Extract the [X, Y] coordinate from the center of the cell holding the provided text.  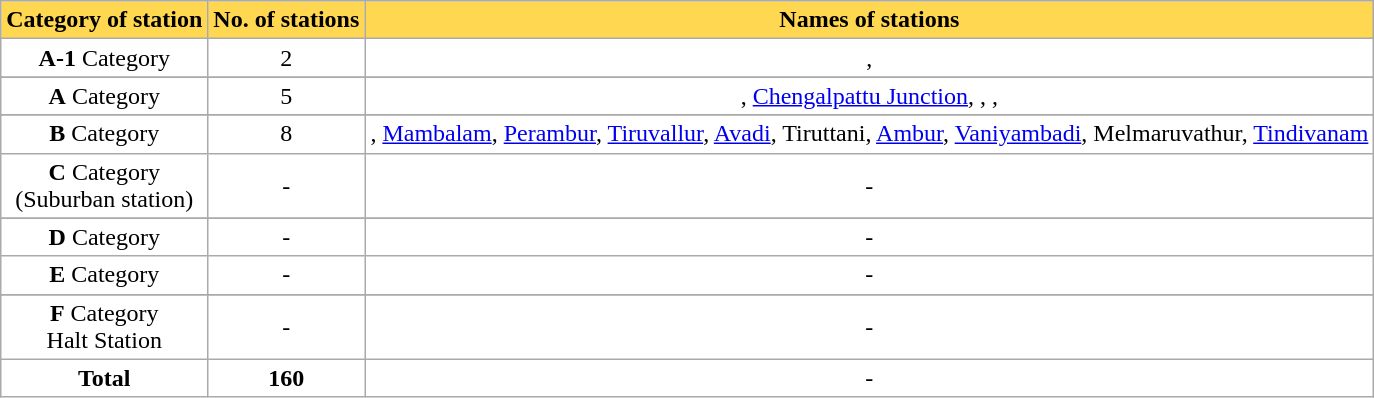
160 [286, 378]
No. of stations [286, 20]
C Category(Suburban station) [104, 186]
, Chengalpattu Junction, , , [870, 96]
5 [286, 96]
D Category [104, 237]
E Category [104, 275]
A Category [104, 96]
8 [286, 134]
A-1 Category [104, 58]
, Mambalam, Perambur, Tiruvallur, Avadi, Tiruttani, Ambur, Vaniyambadi, Melmaruvathur, Tindivanam [870, 134]
2 [286, 58]
B Category [104, 134]
F CategoryHalt Station [104, 326]
Names of stations [870, 20]
Category of station [104, 20]
Total [104, 378]
, [870, 58]
